Detect which cell encompasses the target text, then output its (x, y) center coordinate. 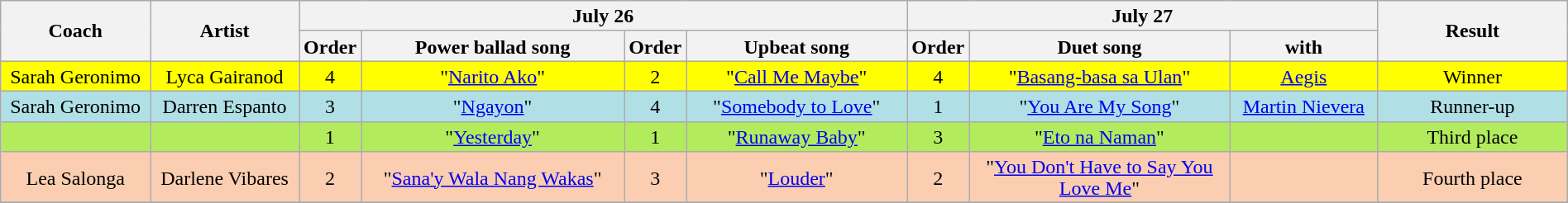
"Louder" (797, 177)
Darren Espanto (225, 106)
Coach (76, 31)
Martin Nievera (1303, 106)
"Eto na Naman" (1100, 137)
"You Are My Song" (1100, 106)
Lyca Gairanod (225, 76)
July 27 (1143, 17)
Aegis (1303, 76)
"Runaway Baby" (797, 137)
"Basang-basa sa Ulan" (1100, 76)
Runner-up (1473, 106)
Winner (1473, 76)
Power ballad song (493, 46)
Duet song (1100, 46)
"Narito Ako" (493, 76)
Fourth place (1473, 177)
"Yesterday" (493, 137)
Darlene Vibares (225, 177)
Upbeat song (797, 46)
"Sana'y Wala Nang Wakas" (493, 177)
"Somebody to Love" (797, 106)
Result (1473, 31)
with (1303, 46)
July 26 (604, 17)
"You Don't Have to Say You Love Me" (1100, 177)
Third place (1473, 137)
Artist (225, 31)
"Ngayon" (493, 106)
"Call Me Maybe" (797, 76)
Lea Salonga (76, 177)
